Detect which cell encompasses the target text, then output its [X, Y] center coordinate. 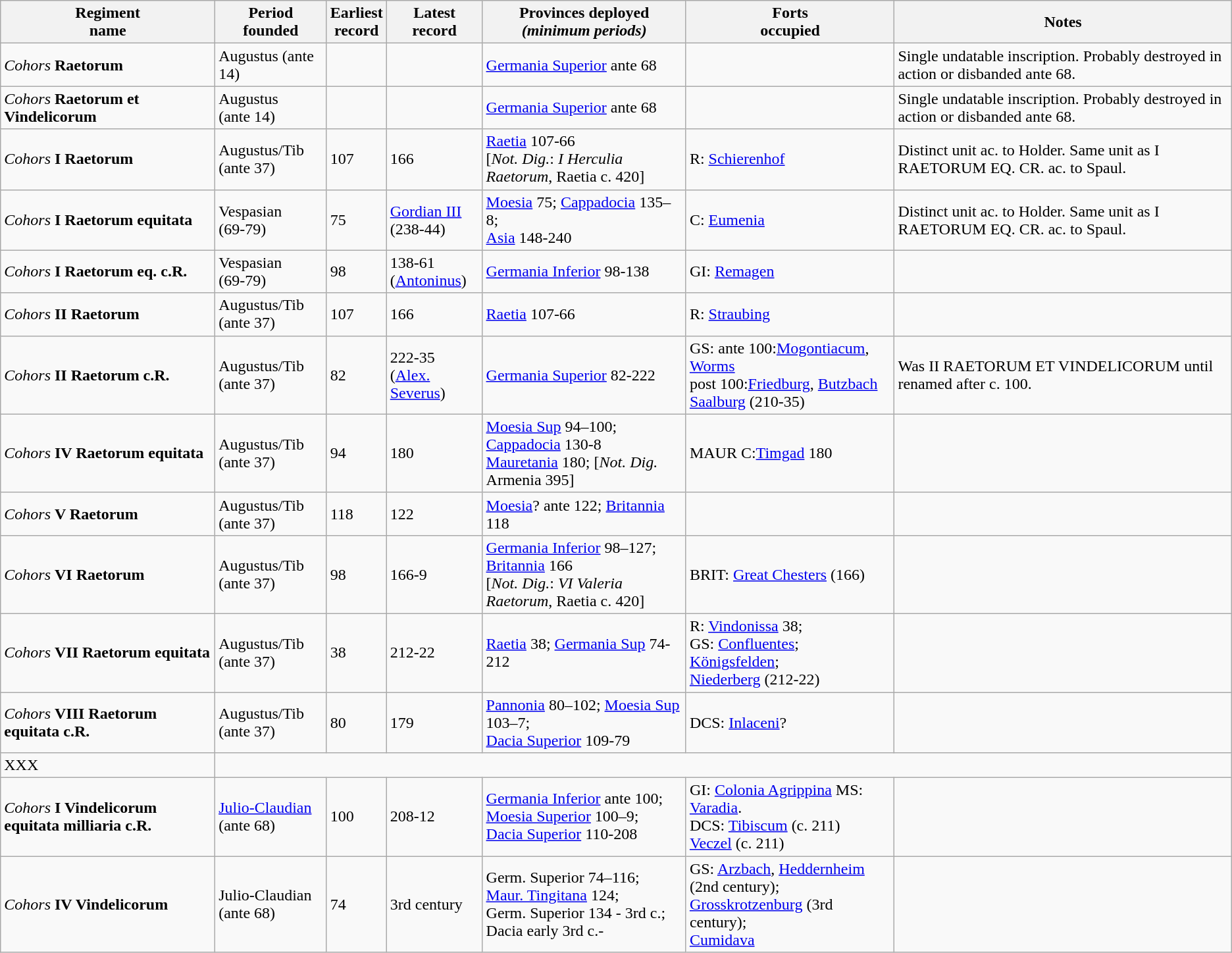
Germania Inferior 98-138 [584, 271]
BRIT: Great Chesters (166) [790, 574]
75 [357, 220]
Was II RAETORUM ET VINDELICORUM until renamed after c. 100. [1063, 375]
212-22 [434, 653]
Provinces deployed(minimum periods) [584, 22]
Germania Superior 82-222 [584, 375]
Augustus (ante 14) [271, 64]
XXX [108, 765]
GS: Arzbach, Heddernheim (2nd century);Grosskrotzenburg (3rd century);Cumidava [790, 904]
Cohors IV Vindelicorum [108, 904]
Periodfounded [271, 22]
Earliestrecord [357, 22]
74 [357, 904]
Latestrecord [434, 22]
Moesia? ante 122; Britannia 118 [584, 513]
Moesia Sup 94–100; Cappadocia 130-8Mauretania 180; [Not. Dig. Armenia 395] [584, 453]
Cohors II Raetorum c.R. [108, 375]
R: Straubing [790, 315]
MAUR C:Timgad 180 [790, 453]
R: Schierenhof [790, 159]
Cohors II Raetorum [108, 315]
138-61(Antoninus) [434, 271]
Cohors Raetorum et Vindelicorum [108, 108]
94 [357, 453]
Cohors I Vindelicorum equitata milliaria c.R. [108, 817]
Cohors VI Raetorum [108, 574]
Cohors VII Raetorum equitata [108, 653]
C: Eumenia [790, 220]
122 [434, 513]
Cohors I Raetorum [108, 159]
38 [357, 653]
82 [357, 375]
Cohors IV Raetorum equitata [108, 453]
Raetia 107-66 [584, 315]
Cohors Raetorum [108, 64]
Cohors V Raetorum [108, 513]
100 [357, 817]
Germania Inferior ante 100;Moesia Superior 100–9;Dacia Superior 110-208 [584, 817]
Germania Inferior 98–127; Britannia 166[Not. Dig.: VI Valeria Raetorum, Raetia c. 420] [584, 574]
80 [357, 723]
DCS: Inlaceni? [790, 723]
Cohors VIII Raetorum equitata c.R. [108, 723]
180 [434, 453]
Gordian III(238-44) [434, 220]
GS: ante 100:Mogontiacum, Wormspost 100:Friedburg, Butzbach Saalburg (210-35) [790, 375]
Germ. Superior 74–116;Maur. Tingitana 124;Germ. Superior 134 - 3rd c.; Dacia early 3rd c.- [584, 904]
Raetia 38; Germania Sup 74-212 [584, 653]
222-35(Alex. Severus) [434, 375]
Augustus(ante 14) [271, 108]
179 [434, 723]
166-9 [434, 574]
R: Vindonissa 38;GS: Confluentes; Königsfelden;Niederberg (212-22) [790, 653]
Cohors I Raetorum eq. c.R. [108, 271]
Raetia 107-66[Not. Dig.: I Herculia Raetorum, Raetia c. 420] [584, 159]
Moesia 75; Cappadocia 135–8;Asia 148-240 [584, 220]
3rd century [434, 904]
Regimentname [108, 22]
GI: Colonia Agrippina MS: Varadia.DCS: Tibiscum (c. 211)Veczel (c. 211) [790, 817]
Pannonia 80–102; Moesia Sup 103–7;Dacia Superior 109-79 [584, 723]
208-12 [434, 817]
Fortsoccupied [790, 22]
118 [357, 513]
Cohors I Raetorum equitata [108, 220]
GI: Remagen [790, 271]
Notes [1063, 22]
